Find where the given text appears and provide that cell's center as [x, y] coordinate. 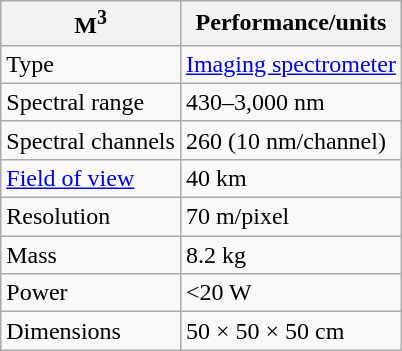
Field of view [91, 178]
430–3,000 nm [290, 102]
Performance/units [290, 24]
70 m/pixel [290, 217]
Mass [91, 255]
<20 W [290, 293]
Dimensions [91, 331]
Power [91, 293]
8.2 kg [290, 255]
50 × 50 × 50 cm [290, 331]
Type [91, 64]
Spectral channels [91, 140]
Imaging spectrometer [290, 64]
Spectral range [91, 102]
260 (10 nm/channel) [290, 140]
40 km [290, 178]
Resolution [91, 217]
M3 [91, 24]
